Extract the [X, Y] coordinate from the center of the cell holding the provided text.  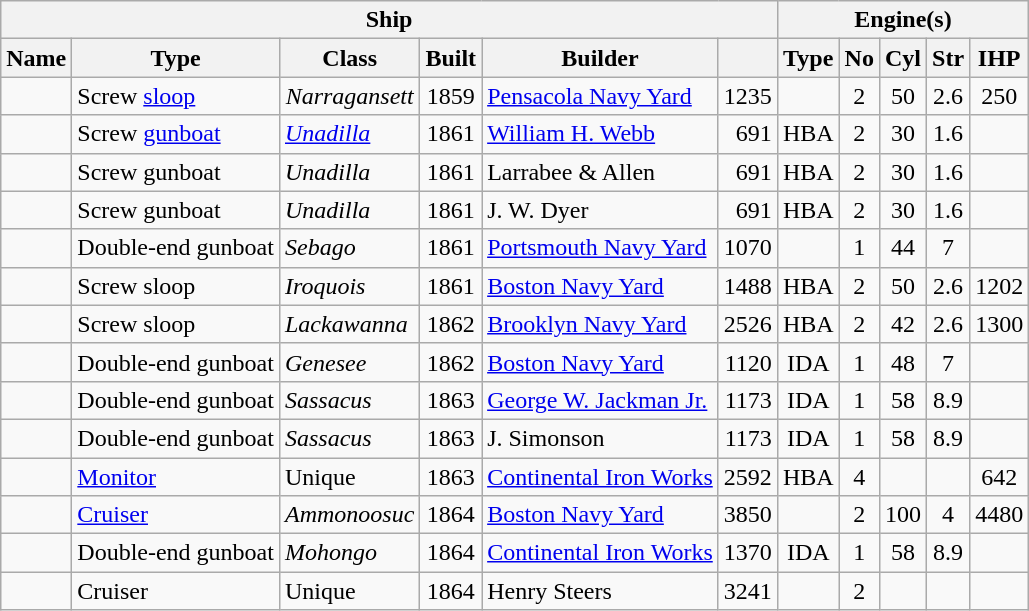
1120 [748, 362]
1370 [748, 553]
Portsmouth Navy Yard [600, 248]
44 [902, 248]
Mohongo [349, 553]
Cyl [902, 58]
3241 [748, 591]
George W. Jackman Jr. [600, 400]
1488 [748, 286]
Iroquois [349, 286]
IHP [1000, 58]
Narragansett [349, 96]
Name [36, 58]
Sebago [349, 248]
Pensacola Navy Yard [600, 96]
Engine(s) [902, 20]
Built [451, 58]
J. Simonson [600, 438]
Lackawanna [349, 324]
642 [1000, 477]
Genesee [349, 362]
Ship [390, 20]
Class [349, 58]
Builder [600, 58]
1300 [1000, 324]
48 [902, 362]
Brooklyn Navy Yard [600, 324]
Str [948, 58]
250 [1000, 96]
Larrabee & Allen [600, 172]
1202 [1000, 286]
1235 [748, 96]
2592 [748, 477]
42 [902, 324]
William H. Webb [600, 134]
2526 [748, 324]
No [859, 58]
4480 [1000, 515]
1070 [748, 248]
1859 [451, 96]
Henry Steers [600, 591]
Monitor [176, 477]
Ammonoosuc [349, 515]
100 [902, 515]
J. W. Dyer [600, 210]
3850 [748, 515]
